Pinpoint the cell where the given text exists, returning its (x, y) midpoint coordinate. 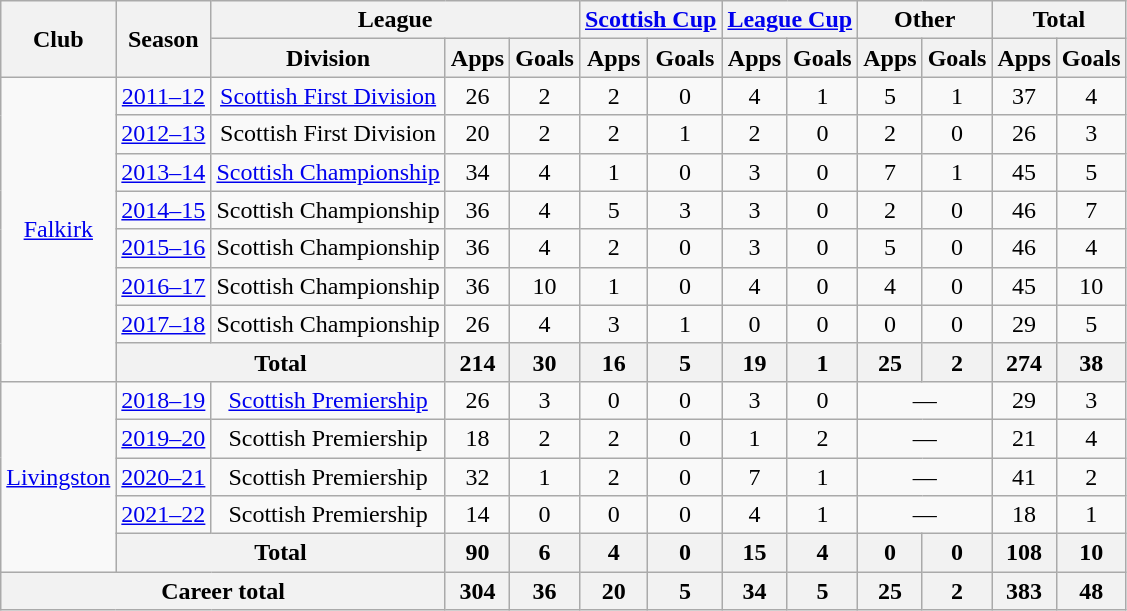
2013–14 (164, 172)
2020–21 (164, 477)
League (396, 20)
Season (164, 39)
214 (477, 362)
2012–13 (164, 134)
304 (477, 591)
2017–18 (164, 324)
2018–19 (164, 400)
30 (545, 362)
274 (1024, 362)
383 (1024, 591)
37 (1024, 96)
Club (58, 39)
2021–22 (164, 515)
16 (613, 362)
38 (1091, 362)
2014–15 (164, 210)
32 (477, 477)
Career total (224, 591)
Scottish Cup (650, 20)
108 (1024, 553)
90 (477, 553)
15 (754, 553)
2011–12 (164, 96)
21 (1024, 438)
Other (925, 20)
Division (328, 58)
14 (477, 515)
2015–16 (164, 248)
Falkirk (58, 229)
2016–17 (164, 286)
2019–20 (164, 438)
19 (754, 362)
41 (1024, 477)
6 (545, 553)
Livingston (58, 476)
48 (1091, 591)
League Cup (790, 20)
